Detect which cell encompasses the target text, then output its [X, Y] center coordinate. 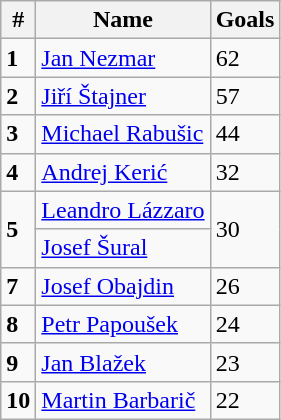
Goals [245, 20]
1 [18, 58]
24 [245, 324]
26 [245, 286]
2 [18, 96]
9 [18, 362]
22 [245, 400]
Josef Šural [123, 248]
30 [245, 229]
62 [245, 58]
Leandro Lázzaro [123, 210]
5 [18, 229]
Josef Obajdin [123, 286]
Martin Barbarič [123, 400]
Michael Rabušic [123, 134]
Petr Papoušek [123, 324]
4 [18, 172]
57 [245, 96]
# [18, 20]
10 [18, 400]
Jan Blažek [123, 362]
3 [18, 134]
44 [245, 134]
Jan Nezmar [123, 58]
32 [245, 172]
7 [18, 286]
Jiří Štajner [123, 96]
Name [123, 20]
Andrej Kerić [123, 172]
8 [18, 324]
23 [245, 362]
